Determine the [X, Y] coordinate at the center of the cell enclosing the given text.  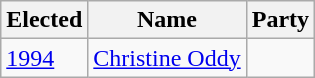
Name [167, 20]
Christine Oddy [167, 58]
Party [280, 20]
Elected [44, 20]
1994 [44, 58]
